Detect which cell encompasses the target text, then output its [X, Y] center coordinate. 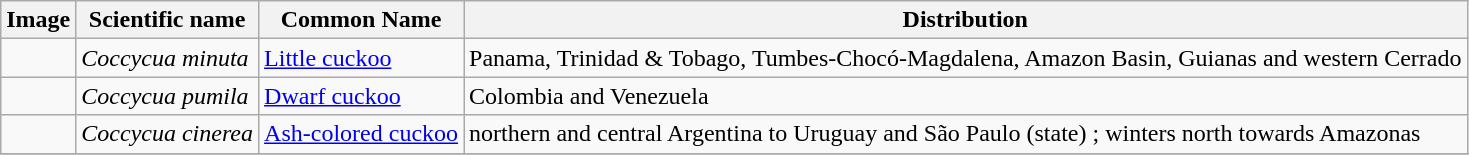
Panama, Trinidad & Tobago, Tumbes-Chocó-Magdalena, Amazon Basin, Guianas and western Cerrado [966, 58]
Distribution [966, 20]
Scientific name [168, 20]
Little cuckoo [362, 58]
Image [38, 20]
Coccycua minuta [168, 58]
northern and central Argentina to Uruguay and São Paulo (state) ; winters north towards Amazonas [966, 134]
Ash-colored cuckoo [362, 134]
Coccycua pumila [168, 96]
Dwarf cuckoo [362, 96]
Coccycua cinerea [168, 134]
Colombia and Venezuela [966, 96]
Common Name [362, 20]
